From the cell containing the given text, extract its center point as (X, Y) coordinate. 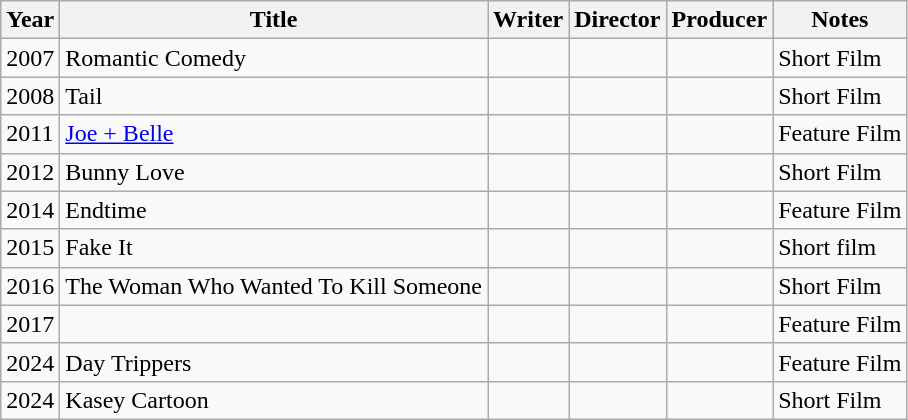
2014 (30, 210)
Producer (720, 20)
Short film (840, 248)
Day Trippers (274, 362)
Year (30, 20)
Romantic Comedy (274, 58)
Joe + Belle (274, 134)
The Woman Who Wanted To Kill Someone (274, 286)
2015 (30, 248)
2007 (30, 58)
Fake It (274, 248)
2011 (30, 134)
Kasey Cartoon (274, 400)
Director (618, 20)
2017 (30, 324)
Endtime (274, 210)
Bunny Love (274, 172)
Title (274, 20)
2016 (30, 286)
2008 (30, 96)
Writer (528, 20)
Tail (274, 96)
Notes (840, 20)
2012 (30, 172)
